Locate the cell with the specified text and output its (x, y) center coordinate. 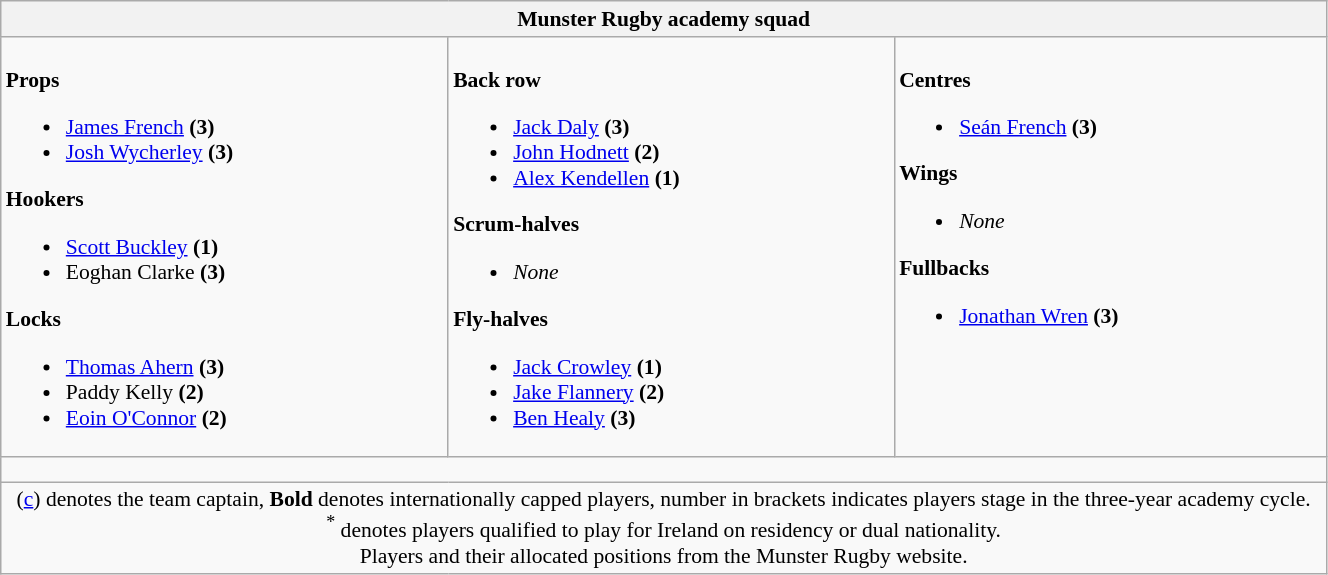
Munster Rugby academy squad (664, 19)
Props James French (3) Josh Wycherley (3)Hookers Scott Buckley (1) Eoghan Clarke (3)Locks Thomas Ahern (3) Paddy Kelly (2) Eoin O'Connor (2) (224, 247)
Centres Seán French (3)WingsNoneFullbacks Jonathan Wren (3) (1110, 247)
Back row Jack Daly (3) John Hodnett (2) Alex Kendellen (1)Scrum-halvesNoneFly-halves Jack Crowley (1) Jake Flannery (2) Ben Healy (3) (671, 247)
